Extract the (X, Y) coordinate from the center of the cell holding the provided text.  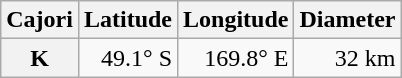
32 km (348, 58)
49.1° S (128, 58)
Longitude (236, 20)
Latitude (128, 20)
Cajori (40, 20)
169.8° E (236, 58)
K (40, 58)
Diameter (348, 20)
